Locate the cell with the specified text and output its (X, Y) center coordinate. 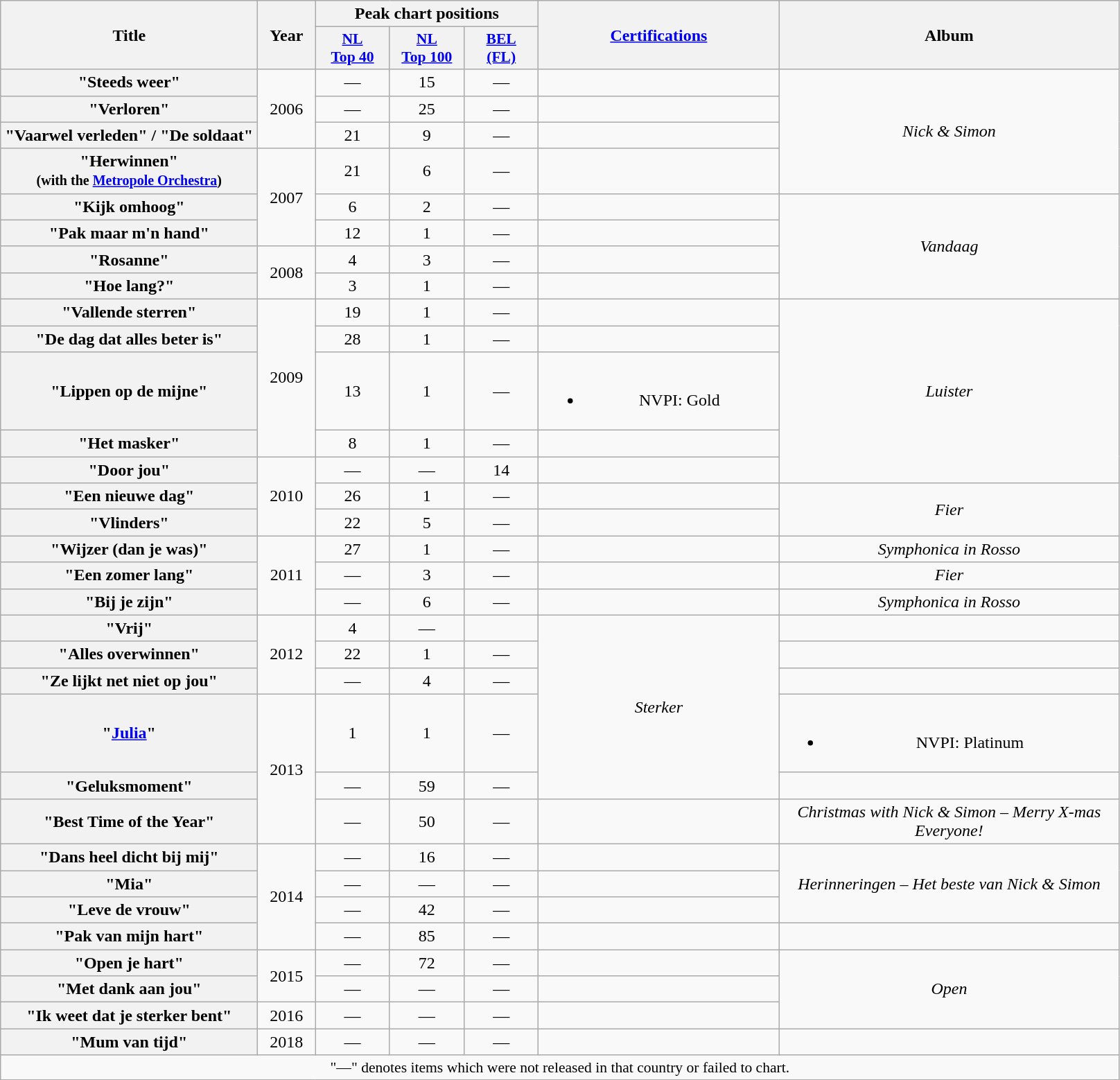
Sterker (658, 707)
"Leve de vrouw" (129, 910)
"—" denotes items which were not released in that country or failed to chart. (560, 1068)
Year (287, 35)
14 (502, 470)
"Julia" (129, 733)
"Vallende sterren" (129, 312)
5 (427, 523)
"Rosanne" (129, 259)
"Een zomer lang" (129, 575)
2013 (287, 769)
"Vlinders" (129, 523)
2007 (287, 197)
50 (427, 821)
"Door jou" (129, 470)
"Alles overwinnen" (129, 654)
Christmas with Nick & Simon – Merry X-mas Everyone! (950, 821)
Open (950, 989)
NLTop 100 (427, 49)
"Herwinnen" (with the Metropole Orchestra) (129, 171)
"Pak maar m'n hand" (129, 233)
Certifications (658, 35)
26 (352, 496)
"Hoe lang?" (129, 286)
Peak chart positions (427, 14)
"Het masker" (129, 444)
"Verloren" (129, 109)
NVPI: Platinum (950, 733)
2014 (287, 896)
2010 (287, 496)
"Ik weet dat je sterker bent" (129, 1016)
"Bij je zijn" (129, 602)
2012 (287, 654)
Vandaag (950, 246)
2011 (287, 575)
"Kijk omhoog" (129, 207)
Nick & Simon (950, 132)
19 (352, 312)
12 (352, 233)
"Geluksmoment" (129, 785)
2015 (287, 976)
"Lippen op de mijne" (129, 391)
Luister (950, 391)
NVPI: Gold (658, 391)
"Vrij" (129, 628)
"Open je hart" (129, 963)
"Ze lijkt net niet op jou" (129, 681)
Herinneringen – Het beste van Nick & Simon (950, 883)
NLTop 40 (352, 49)
BEL(FL) (502, 49)
"Best Time of the Year" (129, 821)
9 (427, 135)
"Vaarwel verleden" / "De soldaat" (129, 135)
15 (427, 82)
2016 (287, 1016)
28 (352, 339)
Album (950, 35)
"Dans heel dicht bij mij" (129, 857)
2008 (287, 272)
Title (129, 35)
"Een nieuwe dag" (129, 496)
85 (427, 937)
"Mum van tijd" (129, 1042)
"Wijzer (dan je was)" (129, 549)
"Met dank aan jou" (129, 989)
13 (352, 391)
2018 (287, 1042)
2 (427, 207)
27 (352, 549)
"De dag dat alles beter is" (129, 339)
72 (427, 963)
59 (427, 785)
16 (427, 857)
"Mia" (129, 884)
"Pak van mijn hart" (129, 937)
2009 (287, 377)
42 (427, 910)
8 (352, 444)
2006 (287, 109)
"Steeds weer" (129, 82)
25 (427, 109)
